Scan for the cell matching the given text and deliver its (X, Y) coordinate at center. 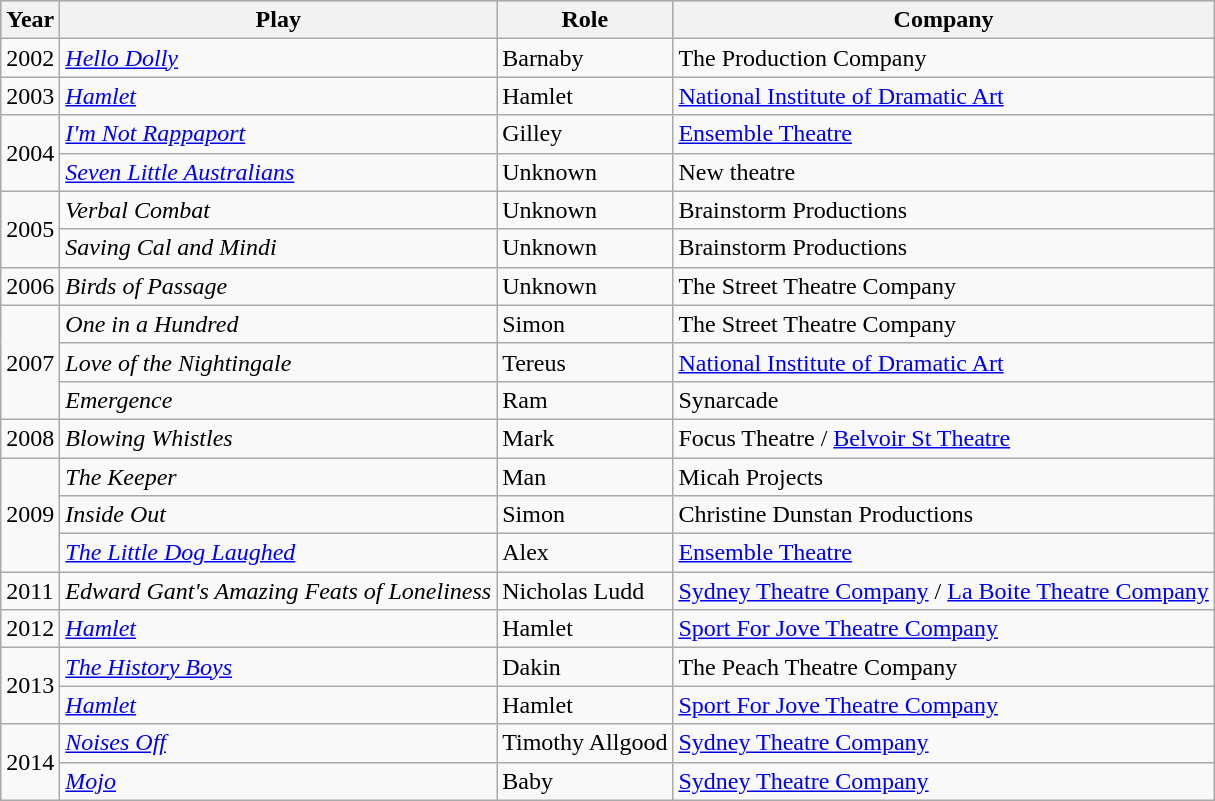
Birds of Passage (278, 286)
Edward Gant's Amazing Feats of Loneliness (278, 591)
Micah Projects (944, 477)
The Production Company (944, 58)
2012 (30, 629)
2003 (30, 96)
2009 (30, 515)
Focus Theatre / Belvoir St Theatre (944, 438)
New theatre (944, 172)
The Peach Theatre Company (944, 667)
Year (30, 20)
Mark (585, 438)
Gilley (585, 134)
Mojo (278, 781)
Blowing Whistles (278, 438)
Saving Cal and Mindi (278, 248)
Man (585, 477)
Emergence (278, 400)
Ram (585, 400)
Verbal Combat (278, 210)
Tereus (585, 362)
2008 (30, 438)
Company (944, 20)
Noises Off (278, 743)
2002 (30, 58)
2011 (30, 591)
Dakin (585, 667)
The Keeper (278, 477)
Synarcade (944, 400)
The History Boys (278, 667)
Christine Dunstan Productions (944, 515)
2014 (30, 762)
Seven Little Australians (278, 172)
2004 (30, 153)
2005 (30, 229)
Role (585, 20)
The Little Dog Laughed (278, 553)
Inside Out (278, 515)
Hello Dolly (278, 58)
Sydney Theatre Company / La Boite Theatre Company (944, 591)
Nicholas Ludd (585, 591)
2006 (30, 286)
I'm Not Rappaport (278, 134)
Play (278, 20)
2013 (30, 686)
Alex (585, 553)
2007 (30, 362)
One in a Hundred (278, 324)
Barnaby (585, 58)
Timothy Allgood (585, 743)
Baby (585, 781)
Love of the Nightingale (278, 362)
